Identify which cell holds the provided text, then report its [x, y] central coordinate. 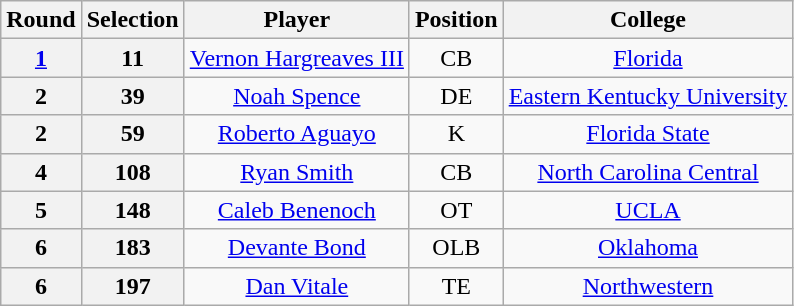
DE [456, 96]
Florida [648, 58]
183 [132, 248]
Round [41, 20]
148 [132, 210]
Roberto Aguayo [296, 134]
Noah Spence [296, 96]
UCLA [648, 210]
Vernon Hargreaves III [296, 58]
4 [41, 172]
College [648, 20]
Devante Bond [296, 248]
Ryan Smith [296, 172]
59 [132, 134]
K [456, 134]
1 [41, 58]
Dan Vitale [296, 286]
Northwestern [648, 286]
39 [132, 96]
Eastern Kentucky University [648, 96]
Caleb Benenoch [296, 210]
Oklahoma [648, 248]
North Carolina Central [648, 172]
TE [456, 286]
Florida State [648, 134]
OT [456, 210]
Selection [132, 20]
OLB [456, 248]
11 [132, 58]
197 [132, 286]
108 [132, 172]
Position [456, 20]
5 [41, 210]
Player [296, 20]
